From the cell containing the given text, extract its center point as [X, Y] coordinate. 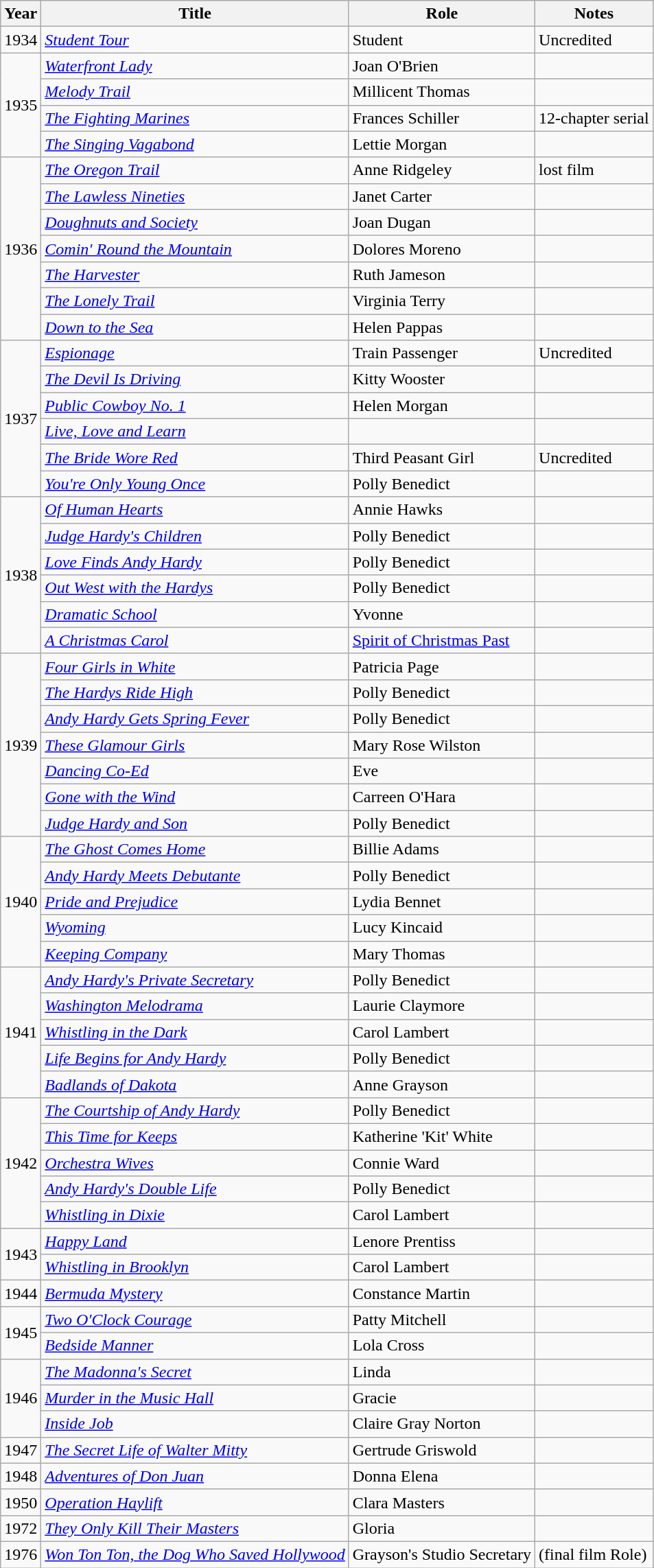
Whistling in the Dark [195, 1032]
Eve [442, 771]
(final film Role) [594, 1554]
Happy Land [195, 1241]
Down to the Sea [195, 327]
Won Ton Ton, the Dog Who Saved Hollywood [195, 1554]
The Ghost Comes Home [195, 850]
Bedside Manner [195, 1346]
Patty Mitchell [442, 1320]
Espionage [195, 353]
Train Passenger [442, 353]
A Christmas Carol [195, 640]
Gracie [442, 1398]
Waterfront Lady [195, 66]
Kitty Wooster [442, 379]
Donna Elena [442, 1476]
The Singing Vagabond [195, 144]
The Secret Life of Walter Mitty [195, 1450]
Ruth Jameson [442, 274]
Out West with the Hardys [195, 588]
Carreen O'Hara [442, 797]
1972 [21, 1528]
Whistling in Dixie [195, 1215]
Andy Hardy's Double Life [195, 1189]
Mary Thomas [442, 954]
Janet Carter [442, 196]
Title [195, 14]
Four Girls in White [195, 666]
1945 [21, 1333]
Annie Hawks [442, 510]
Katherine 'Kit' White [442, 1136]
Helen Morgan [442, 406]
Grayson's Studio Secretary [442, 1554]
Of Human Hearts [195, 510]
Washington Melodrama [195, 1006]
Keeping Company [195, 954]
Frances Schiller [442, 118]
Andy Hardy Meets Debutante [195, 876]
The Fighting Marines [195, 118]
Spirit of Christmas Past [442, 640]
Murder in the Music Hall [195, 1398]
Andy Hardy's Private Secretary [195, 980]
1947 [21, 1450]
The Lonely Trail [195, 301]
Melody Trail [195, 92]
Andy Hardy Gets Spring Fever [195, 718]
Lettie Morgan [442, 144]
1939 [21, 745]
The Bride Wore Red [195, 458]
Lucy Kincaid [442, 928]
Orchestra Wives [195, 1163]
Doughnuts and Society [195, 222]
The Oregon Trail [195, 170]
Yvonne [442, 614]
Linda [442, 1372]
Millicent Thomas [442, 92]
1936 [21, 248]
Laurie Claymore [442, 1006]
Lydia Bennet [442, 902]
1948 [21, 1476]
Joan Dugan [442, 222]
Operation Haylift [195, 1502]
Bermuda Mystery [195, 1294]
The Lawless Nineties [195, 196]
The Hardys Ride High [195, 692]
Helen Pappas [442, 327]
Whistling in Brooklyn [195, 1267]
Dramatic School [195, 614]
1935 [21, 105]
Patricia Page [442, 666]
Love Finds Andy Hardy [195, 562]
1950 [21, 1502]
Year [21, 14]
1941 [21, 1032]
1937 [21, 419]
Constance Martin [442, 1294]
Anne Grayson [442, 1084]
Clara Masters [442, 1502]
Wyoming [195, 928]
1976 [21, 1554]
1940 [21, 902]
Judge Hardy and Son [195, 823]
Judge Hardy's Children [195, 536]
Comin' Round the Mountain [195, 248]
1942 [21, 1162]
12-chapter serial [594, 118]
Dancing Co-Ed [195, 771]
The Courtship of Andy Hardy [195, 1110]
Joan O'Brien [442, 66]
Two O'Clock Courage [195, 1320]
They Only Kill Their Masters [195, 1528]
Lola Cross [442, 1346]
Adventures of Don Juan [195, 1476]
Life Begins for Andy Hardy [195, 1058]
Student Tour [195, 40]
1943 [21, 1254]
lost film [594, 170]
Billie Adams [442, 850]
The Harvester [195, 274]
Mary Rose Wilston [442, 745]
1934 [21, 40]
Gertrude Griswold [442, 1450]
The Madonna's Secret [195, 1372]
Badlands of Dakota [195, 1084]
Dolores Moreno [442, 248]
1938 [21, 575]
Live, Love and Learn [195, 432]
Lenore Prentiss [442, 1241]
Pride and Prejudice [195, 902]
This Time for Keeps [195, 1136]
Claire Gray Norton [442, 1424]
The Devil Is Driving [195, 379]
Connie Ward [442, 1163]
Gone with the Wind [195, 797]
1946 [21, 1398]
Virginia Terry [442, 301]
Public Cowboy No. 1 [195, 406]
These Glamour Girls [195, 745]
1944 [21, 1294]
Inside Job [195, 1424]
Notes [594, 14]
Gloria [442, 1528]
Role [442, 14]
Student [442, 40]
Anne Ridgeley [442, 170]
Third Peasant Girl [442, 458]
You're Only Young Once [195, 484]
